Extract the (x, y) coordinate from the center of the cell holding the provided text.  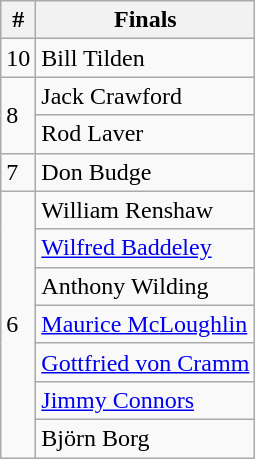
6 (18, 324)
Maurice McLoughlin (146, 324)
Jack Crawford (146, 96)
# (18, 20)
Anthony Wilding (146, 286)
Gottfried von Cramm (146, 362)
7 (18, 172)
10 (18, 58)
Finals (146, 20)
William Renshaw (146, 210)
Wilfred Baddeley (146, 248)
Bill Tilden (146, 58)
Björn Borg (146, 438)
Don Budge (146, 172)
Rod Laver (146, 134)
Jimmy Connors (146, 400)
8 (18, 115)
